Scan for the cell matching the given text and deliver its [x, y] coordinate at center. 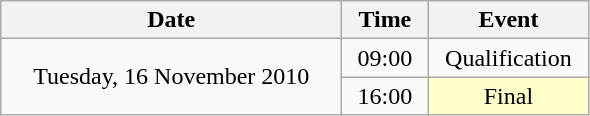
Qualification [508, 58]
Event [508, 20]
09:00 [385, 58]
Time [385, 20]
Final [508, 96]
Date [172, 20]
16:00 [385, 96]
Tuesday, 16 November 2010 [172, 77]
